Determine the (X, Y) coordinate at the center of the cell enclosing the given text.  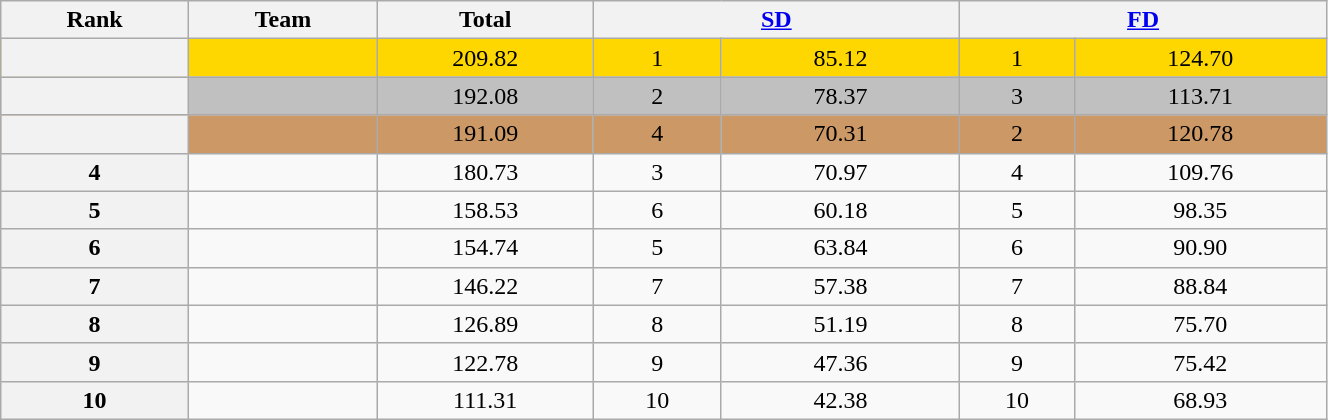
126.89 (485, 324)
109.76 (1200, 172)
42.38 (840, 400)
113.71 (1200, 96)
Team (282, 20)
111.31 (485, 400)
146.22 (485, 286)
FD (1144, 20)
75.70 (1200, 324)
192.08 (485, 96)
75.42 (1200, 362)
60.18 (840, 210)
Rank (95, 20)
122.78 (485, 362)
88.84 (1200, 286)
70.31 (840, 134)
98.35 (1200, 210)
90.90 (1200, 248)
57.38 (840, 286)
63.84 (840, 248)
120.78 (1200, 134)
SD (776, 20)
191.09 (485, 134)
51.19 (840, 324)
209.82 (485, 58)
154.74 (485, 248)
158.53 (485, 210)
124.70 (1200, 58)
Total (485, 20)
47.36 (840, 362)
78.37 (840, 96)
70.97 (840, 172)
68.93 (1200, 400)
85.12 (840, 58)
180.73 (485, 172)
